Determine the [x, y] coordinate at the center of the cell enclosing the given text.  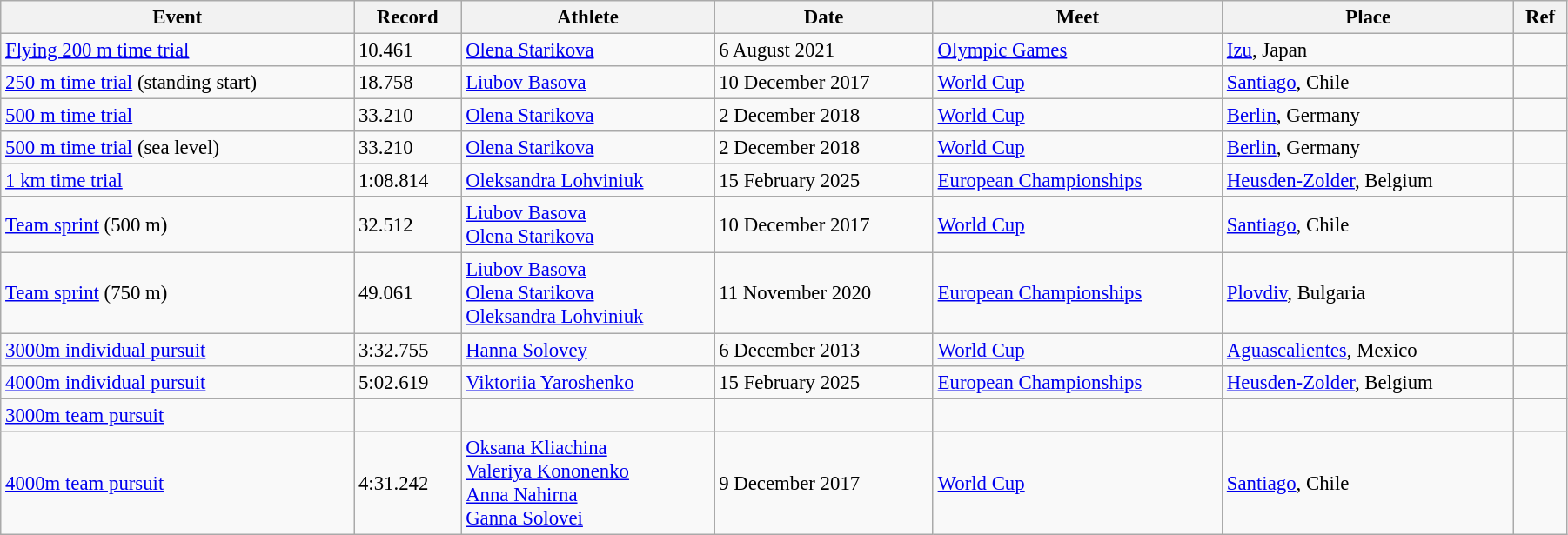
3:32.755 [407, 350]
Hanna Solovey [588, 350]
Meet [1077, 17]
Liubov Basova [588, 83]
9 December 2017 [823, 482]
Record [407, 17]
11 November 2020 [823, 293]
Athlete [588, 17]
5:02.619 [407, 382]
Oksana KliachinaValeriya KononenkoAnna NahirnaGanna Solovei [588, 482]
10.461 [407, 50]
500 m time trial (sea level) [178, 148]
1 km time trial [178, 181]
1:08.814 [407, 181]
32.512 [407, 224]
500 m time trial [178, 116]
Ref [1540, 17]
3000m individual pursuit [178, 350]
Olympic Games [1077, 50]
18.758 [407, 83]
4000m team pursuit [178, 482]
Izu, Japan [1368, 50]
3000m team pursuit [178, 415]
Place [1368, 17]
Flying 200 m time trial [178, 50]
250 m time trial (standing start) [178, 83]
Plovdiv, Bulgaria [1368, 293]
Liubov BasovaOlena StarikovaOleksandra Lohviniuk [588, 293]
Liubov BasovaOlena Starikova [588, 224]
Aguascalientes, Mexico [1368, 350]
Viktoriia Yaroshenko [588, 382]
4:31.242 [407, 482]
Team sprint (750 m) [178, 293]
Oleksandra Lohviniuk [588, 181]
Team sprint (500 m) [178, 224]
6 August 2021 [823, 50]
6 December 2013 [823, 350]
4000m individual pursuit [178, 382]
49.061 [407, 293]
Date [823, 17]
Event [178, 17]
